Scan for the cell matching the given text and deliver its (X, Y) coordinate at center. 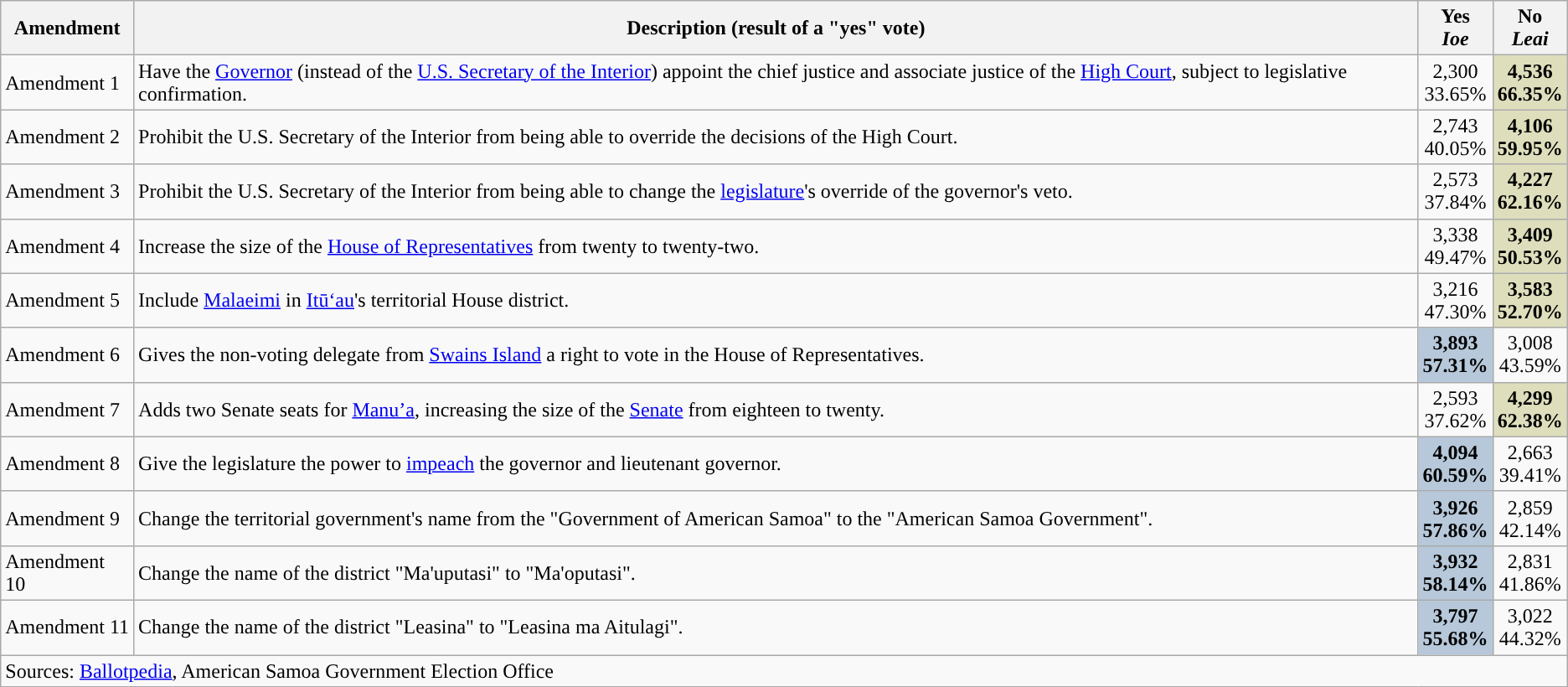
Amendment 11 (67, 627)
2,83141.86% (1529, 573)
Amendment 2 (67, 137)
3,40950.53% (1529, 246)
NoLeai (1529, 28)
3,21647.30% (1456, 300)
Change the territorial government's name from the "Government of American Samoa" to the "American Samoa Government". (776, 518)
Adds two Senate seats for Manu’a, increasing the size of the Senate from eighteen to twenty. (776, 409)
4,53666.35% (1529, 82)
Amendment 5 (67, 300)
Change the name of the district "Leasina" to "Leasina ma Aitulagi". (776, 627)
3,79755.68% (1456, 627)
4,09460.59% (1456, 464)
Amendment (67, 28)
Amendment 7 (67, 409)
3,89357.31% (1456, 355)
Amendment 3 (67, 191)
3,93258.14% (1456, 573)
2,66339.41% (1529, 464)
4,22762.16% (1529, 191)
3,02244.32% (1529, 627)
2,30033.65% (1456, 82)
Increase the size of the House of Representatives from twenty to twenty-two. (776, 246)
Amendment 10 (67, 573)
YesIoe (1456, 28)
Gives the non-voting delegate from Swains Island a right to vote in the House of Representatives. (776, 355)
3,33849.47% (1456, 246)
3,58352.70% (1529, 300)
Amendment 6 (67, 355)
Amendment 9 (67, 518)
Amendment 8 (67, 464)
Sources: Ballotpedia, American Samoa Government Election Office (784, 671)
4,10659.95% (1529, 137)
Prohibit the U.S. Secretary of the Interior from being able to override the decisions of the High Court. (776, 137)
3,00843.59% (1529, 355)
2,57337.84% (1456, 191)
Change the name of the district "Ma'uputasi" to "Ma'oputasi". (776, 573)
Give the legislature the power to impeach the governor and lieutenant governor. (776, 464)
Prohibit the U.S. Secretary of the Interior from being able to change the legislature's override of the governor's veto. (776, 191)
4,29962.38% (1529, 409)
Include Malaeimi in Itūʻau's territorial House district. (776, 300)
2,74340.05% (1456, 137)
2,59337.62% (1456, 409)
Amendment 4 (67, 246)
Amendment 1 (67, 82)
3,92657.86% (1456, 518)
Description (result of a "yes" vote) (776, 28)
2,85942.14% (1529, 518)
